Identify which cell holds the provided text, then report its [x, y] central coordinate. 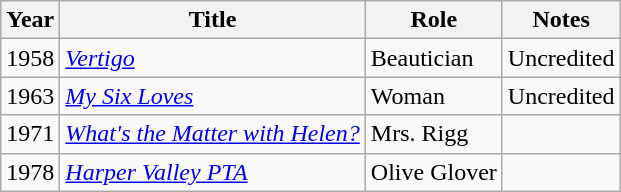
Olive Glover [434, 172]
My Six Loves [212, 96]
Woman [434, 96]
1971 [30, 134]
1958 [30, 58]
1963 [30, 96]
Mrs. Rigg [434, 134]
Title [212, 20]
Role [434, 20]
Notes [561, 20]
Beautician [434, 58]
Year [30, 20]
Harper Valley PTA [212, 172]
What's the Matter with Helen? [212, 134]
Vertigo [212, 58]
1978 [30, 172]
